Return the (X, Y) coordinate for the center point of the cell that contains the specified text.  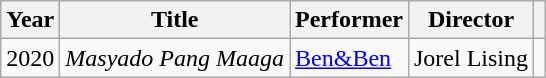
Masyado Pang Maaga (175, 58)
Ben&Ben (350, 58)
Director (470, 20)
Jorel Lising (470, 58)
2020 (30, 58)
Performer (350, 20)
Year (30, 20)
Title (175, 20)
